Detect which cell encompasses the target text, then output its [x, y] center coordinate. 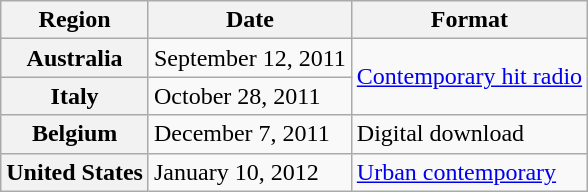
January 10, 2012 [250, 172]
Italy [75, 96]
Australia [75, 58]
United States [75, 172]
Urban contemporary [469, 172]
Date [250, 20]
Region [75, 20]
Format [469, 20]
September 12, 2011 [250, 58]
December 7, 2011 [250, 134]
October 28, 2011 [250, 96]
Digital download [469, 134]
Contemporary hit radio [469, 77]
Belgium [75, 134]
